Return the (X, Y) coordinate for the center point of the cell that contains the specified text.  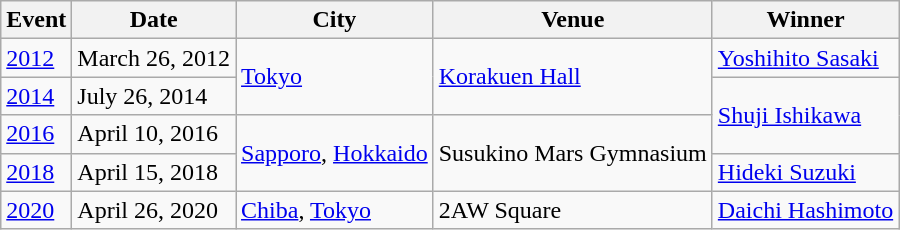
April 26, 2020 (154, 210)
2018 (36, 172)
2020 (36, 210)
Event (36, 20)
Korakuen Hall (572, 77)
Winner (805, 20)
Chiba, Tokyo (335, 210)
Tokyo (335, 77)
Sapporo, Hokkaido (335, 153)
Yoshihito Sasaki (805, 58)
2016 (36, 134)
Date (154, 20)
July 26, 2014 (154, 96)
Daichi Hashimoto (805, 210)
City (335, 20)
2014 (36, 96)
Hideki Suzuki (805, 172)
April 15, 2018 (154, 172)
Susukino Mars Gymnasium (572, 153)
2012 (36, 58)
Venue (572, 20)
Shuji Ishikawa (805, 115)
2AW Square (572, 210)
March 26, 2012 (154, 58)
April 10, 2016 (154, 134)
